Provide the (x, y) coordinate of the cell's center where the given text is located.  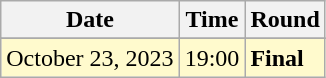
Round (285, 20)
Date (90, 20)
Final (285, 58)
19:00 (212, 58)
Time (212, 20)
October 23, 2023 (90, 58)
